Search for the cell housing the specified text and yield its [X, Y] center coordinate. 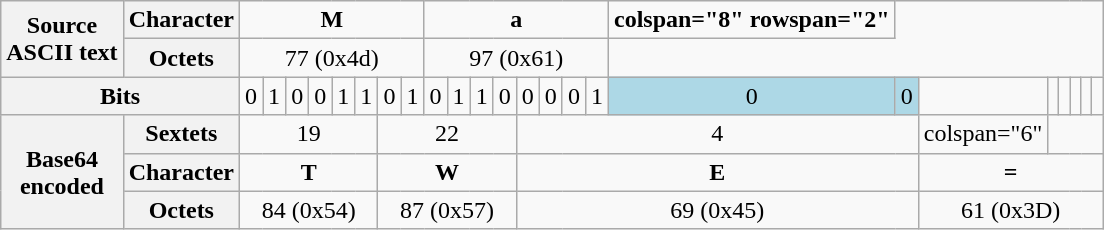
Source ASCII text [62, 39]
colspan="8" rowspan="2" [752, 20]
19 [308, 134]
69 (0x45) [717, 210]
Bits [120, 96]
22 [447, 134]
Base64encoded [62, 172]
84 (0x54) [308, 210]
87 (0x57) [447, 210]
colspan="6" [983, 134]
E [717, 172]
77 (0x4d) [331, 58]
= [1010, 172]
4 [717, 134]
W [447, 172]
97 (0x61) [516, 58]
61 (0x3D) [1010, 210]
a [516, 20]
Sextets [181, 134]
M [331, 20]
T [308, 172]
